Extract the [X, Y] coordinate from the center of the cell holding the provided text.  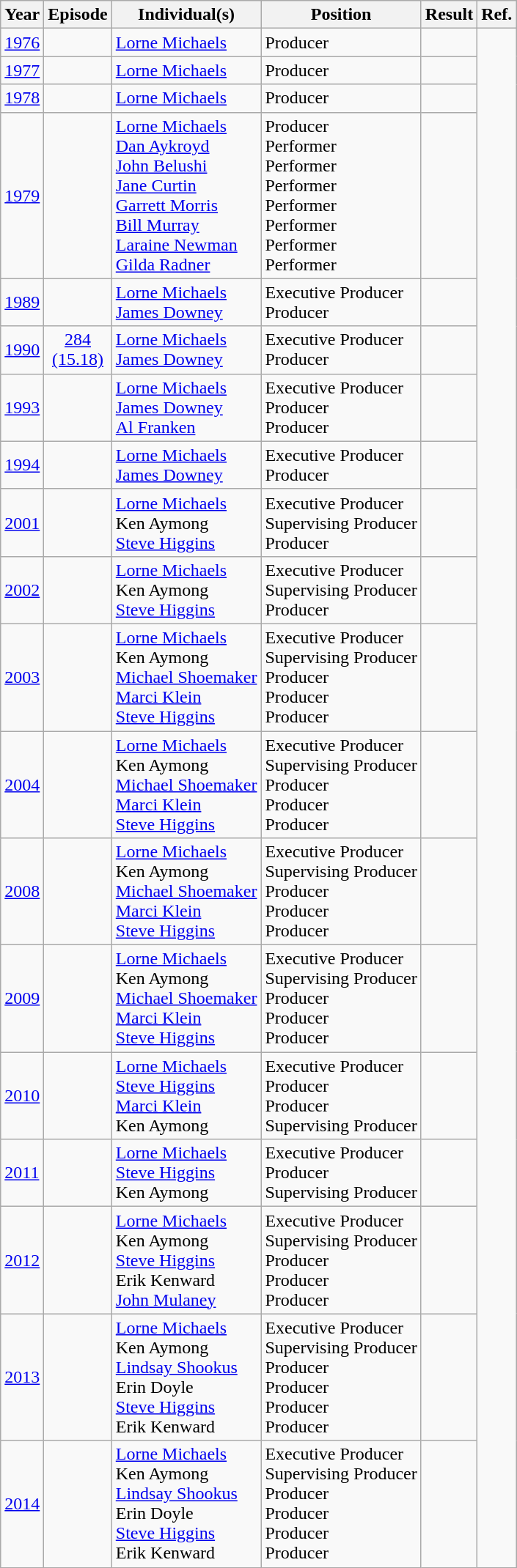
Executive Producer Producer Producer [341, 407]
Producer Performer Performer Performer Performer Performer Performer Performer [341, 195]
Lorne Michaels Steve Higgins Ken Aymong [186, 1173]
1993 [22, 407]
Executive Producer Producer Supervising Producer [341, 1173]
1978 [22, 98]
1976 [22, 42]
Lorne Michaels Ken Aymong Steve Higgins Erik Kenward John Mulaney [186, 1260]
2001 [22, 522]
1977 [22, 70]
Lorne Michaels Dan Aykroyd John Belushi Jane Curtin Garrett Morris Bill Murray Laraine Newman Gilda Radner [186, 195]
2014 [22, 1504]
1979 [22, 195]
2004 [22, 785]
Position [341, 15]
2013 [22, 1377]
1994 [22, 465]
2012 [22, 1260]
Year [22, 15]
Episode [78, 15]
284 (15.18) [78, 350]
Ref. [497, 15]
2011 [22, 1173]
Individual(s) [186, 15]
2003 [22, 677]
Lorne Michaels James Downey Al Franken [186, 407]
1989 [22, 302]
1990 [22, 350]
2008 [22, 892]
2009 [22, 999]
Result [449, 15]
2010 [22, 1096]
Lorne Michaels Steve Higgins Marci Klein Ken Aymong [186, 1096]
2002 [22, 590]
Executive Producer Producer Producer Supervising Producer [341, 1096]
